Return [x, y] of the center of cell containing provided text 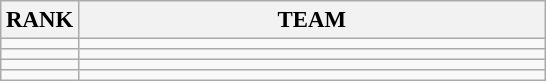
RANK [40, 20]
TEAM [312, 20]
